Extract the (X, Y) coordinate from the center of the cell holding the provided text.  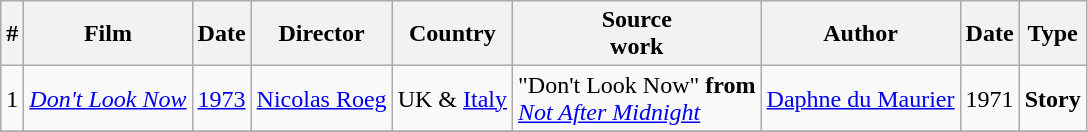
Don't Look Now (108, 98)
1 (12, 98)
Film (108, 34)
Sourcework (638, 34)
1973 (222, 98)
# (12, 34)
Director (322, 34)
Type (1052, 34)
Author (860, 34)
Daphne du Maurier (860, 98)
Country (452, 34)
Story (1052, 98)
UK & Italy (452, 98)
1971 (990, 98)
"Don't Look Now" fromNot After Midnight (638, 98)
Nicolas Roeg (322, 98)
